Pinpoint the cell where the given text exists, returning its (x, y) midpoint coordinate. 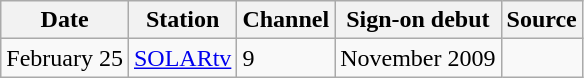
Channel (286, 20)
SOLARtv (182, 58)
Station (182, 20)
Source (542, 20)
Date (65, 20)
9 (286, 58)
February 25 (65, 58)
Sign-on debut (418, 20)
November 2009 (418, 58)
